Provide the (X, Y) coordinate of the cell's center where the given text is located.  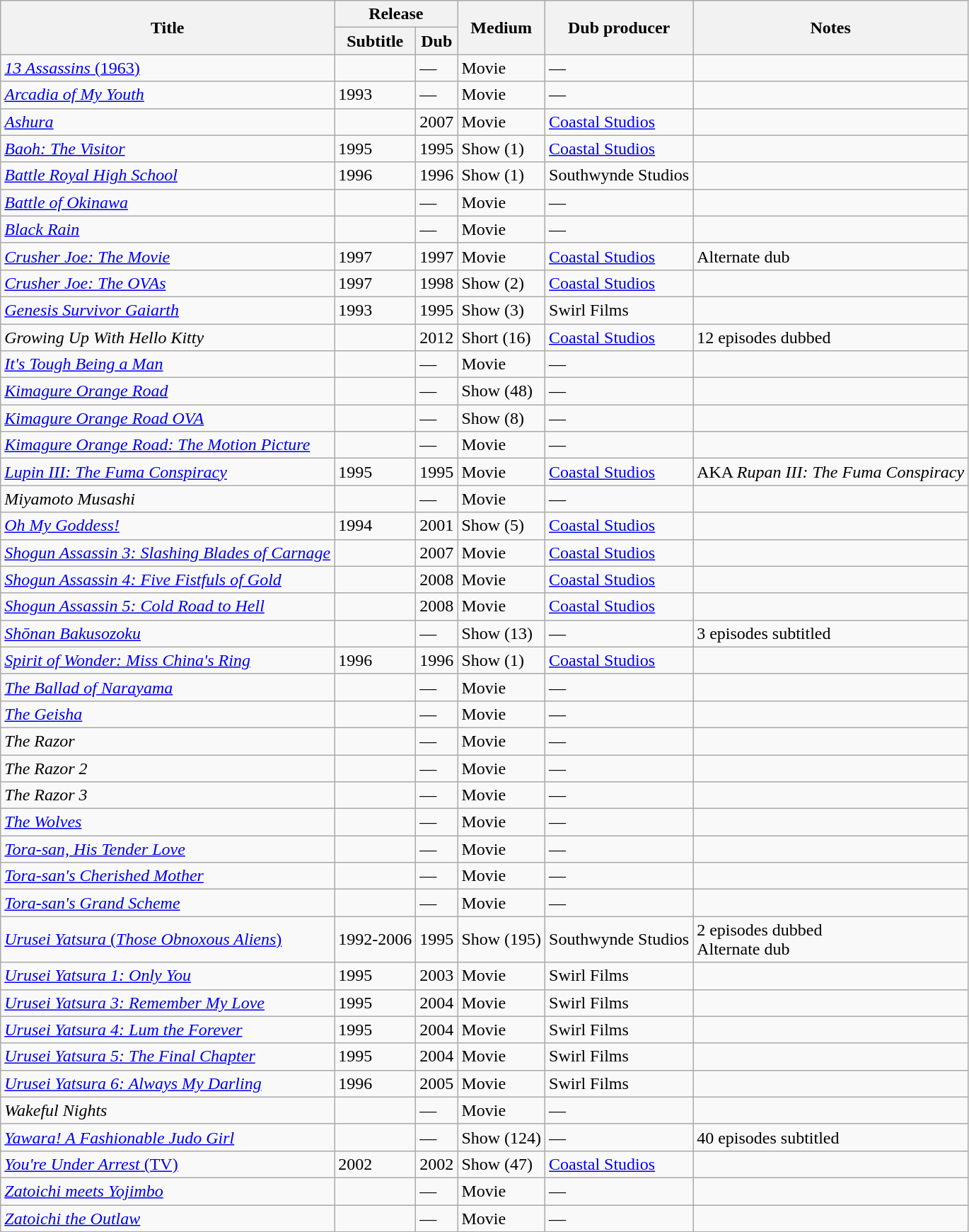
Crusher Joe: The Movie (168, 256)
Spirit of Wonder: Miss China's Ring (168, 660)
Kimagure Orange Road OVA (168, 418)
The Razor (168, 741)
2012 (437, 338)
The Ballad of Narayama (168, 687)
Urusei Yatsura 5: The Final Chapter (168, 1057)
40 episodes subtitled (830, 1137)
2003 (437, 976)
Show (13) (501, 633)
Urusei Yatsura 1: Only You (168, 976)
Show (48) (501, 391)
Baoh: The Visitor (168, 149)
Show (5) (501, 526)
Urusei Yatsura 6: Always My Darling (168, 1083)
Shogun Assassin 5: Cold Road to Hell (168, 606)
The Razor 2 (168, 768)
2 episodes dubbedAlternate dub (830, 940)
Shogun Assassin 3: Slashing Blades of Carnage (168, 553)
Oh My Goddess! (168, 526)
Tora-san's Grand Scheme (168, 903)
Dub (437, 41)
Urusei Yatsura 4: Lum the Forever (168, 1030)
Kimagure Orange Road (168, 391)
Show (2) (501, 283)
Show (195) (501, 940)
Lupin III: The Fuma Conspiracy (168, 472)
AKA Rupan III: The Fuma Conspiracy (830, 472)
12 episodes dubbed (830, 338)
Release (396, 14)
Show (3) (501, 310)
Wakeful Nights (168, 1110)
Show (124) (501, 1137)
Yawara! A Fashionable Judo Girl (168, 1137)
You're Under Arrest (TV) (168, 1164)
Shogun Assassin 4: Five Fistfuls of Gold (168, 580)
Shōnan Bakusozoku (168, 633)
Show (8) (501, 418)
Short (16) (501, 338)
Black Rain (168, 229)
3 episodes subtitled (830, 633)
Title (168, 28)
2001 (437, 526)
Battle Royal High School (168, 175)
The Razor 3 (168, 795)
Zatoichi the Outlaw (168, 1218)
Medium (501, 28)
Growing Up With Hello Kitty (168, 338)
1992-2006 (375, 940)
Tora-san's Cherished Mother (168, 876)
Tora-san, His Tender Love (168, 849)
Kimagure Orange Road: The Motion Picture (168, 445)
Show (47) (501, 1164)
Ashura (168, 122)
Arcadia of My Youth (168, 95)
Miyamoto Musashi (168, 499)
Urusei Yatsura 3: Remember My Love (168, 1003)
The Wolves (168, 822)
Crusher Joe: The OVAs (168, 283)
Urusei Yatsura (Those Obnoxous Aliens) (168, 940)
Genesis Survivor Gaiarth (168, 310)
1994 (375, 526)
Notes (830, 28)
It's Tough Being a Man (168, 364)
13 Assassins (1963) (168, 68)
1998 (437, 283)
Alternate dub (830, 256)
Dub producer (620, 28)
2005 (437, 1083)
Battle of Okinawa (168, 202)
Zatoichi meets Yojimbo (168, 1191)
Subtitle (375, 41)
The Geisha (168, 714)
